Detect which cell encompasses the target text, then output its (X, Y) center coordinate. 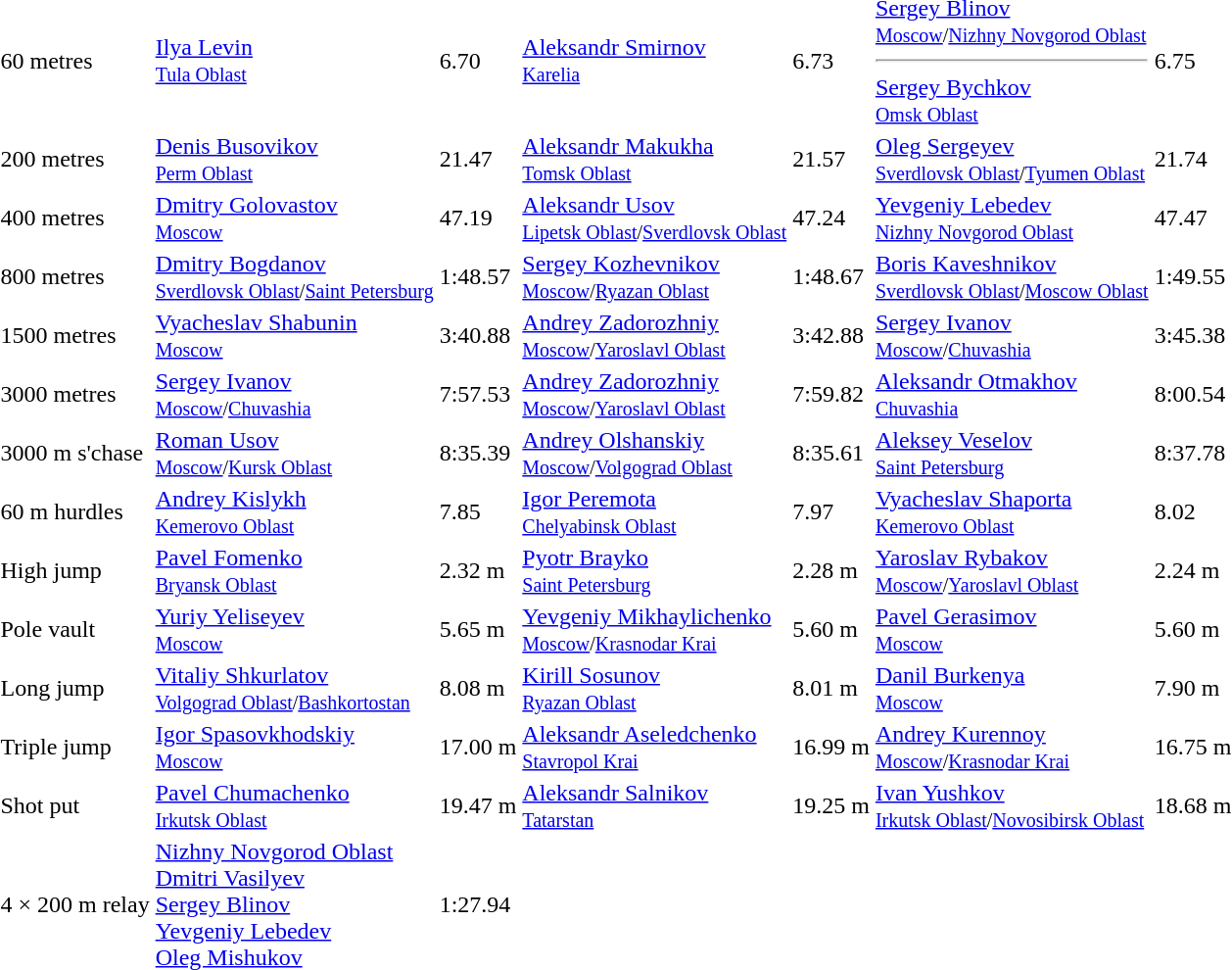
Pavel ChumachenkoIrkutsk Oblast (294, 805)
Aleksandr UsovLipetsk Oblast/Sverdlovsk Oblast (654, 218)
21.57 (831, 159)
Vyacheslav ShabuninMoscow (294, 335)
Kirill SosunovRyazan Oblast (654, 688)
Igor SpasovkhodskiyMoscow (294, 747)
Yaroslav RybakovMoscow/Yaroslavl Oblast (1012, 570)
Sergey KozhevnikovMoscow/Ryazan Oblast (654, 276)
Andrey KurennoyMoscow/Krasnodar Krai (1012, 747)
47.24 (831, 218)
1:48.67 (831, 276)
Oleg SergeyevSverdlovsk Oblast/Tyumen Oblast (1012, 159)
3:42.88 (831, 335)
Aleksandr SalnikovTatarstan (654, 805)
Danil BurkenyaMoscow (1012, 688)
8:35.39 (478, 453)
Dmitry BogdanovSverdlovsk Oblast/Saint Petersburg (294, 276)
Pyotr BraykoSaint Petersburg (654, 570)
7.97 (831, 511)
Aleksandr AseledchenkoStavropol Krai (654, 747)
Igor PeremotaChelyabinsk Oblast (654, 511)
47.19 (478, 218)
19.47 m (478, 805)
7:59.82 (831, 394)
Ivan YushkovIrkutsk Oblast/Novosibirsk Oblast (1012, 805)
1:48.57 (478, 276)
Pavel GerasimovMoscow (1012, 629)
Yevgeniy MikhaylichenkoMoscow/Krasnodar Krai (654, 629)
21.47 (478, 159)
3:40.88 (478, 335)
Dmitry GolovastovMoscow (294, 218)
5.65 m (478, 629)
Roman UsovMoscow/Kursk Oblast (294, 453)
2.28 m (831, 570)
Yuriy YeliseyevMoscow (294, 629)
19.25 m (831, 805)
7.85 (478, 511)
Andrey OlshanskiyMoscow/Volgograd Oblast (654, 453)
7:57.53 (478, 394)
16.99 m (831, 747)
Denis BusovikovPerm Oblast (294, 159)
8.08 m (478, 688)
2.32 m (478, 570)
17.00 m (478, 747)
5.60 m (831, 629)
Aleksandr OtmakhovChuvashia (1012, 394)
Vyacheslav ShaportaKemerovo Oblast (1012, 511)
Pavel FomenkoBryansk Oblast (294, 570)
Aleksey VeselovSaint Petersburg (1012, 453)
Yevgeniy LebedevNizhny Novgorod Oblast (1012, 218)
Andrey KislykhKemerovo Oblast (294, 511)
Boris KaveshnikovSverdlovsk Oblast/Moscow Oblast (1012, 276)
8:35.61 (831, 453)
8.01 m (831, 688)
Vitaliy ShkurlatovVolgograd Oblast/Bashkortostan (294, 688)
Aleksandr MakukhaTomsk Oblast (654, 159)
